Search for the cell housing the specified text and yield its (X, Y) center coordinate. 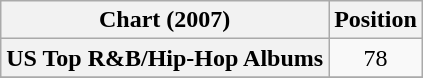
Position (376, 20)
US Top R&B/Hip-Hop Albums (165, 58)
78 (376, 58)
Chart (2007) (165, 20)
